Return the [X, Y] coordinate for the center point of the cell that contains the specified text.  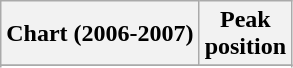
Chart (2006-2007) [100, 34]
Peakposition [245, 34]
